For the text-containing cell, return its midpoint in (x, y) coordinate format. 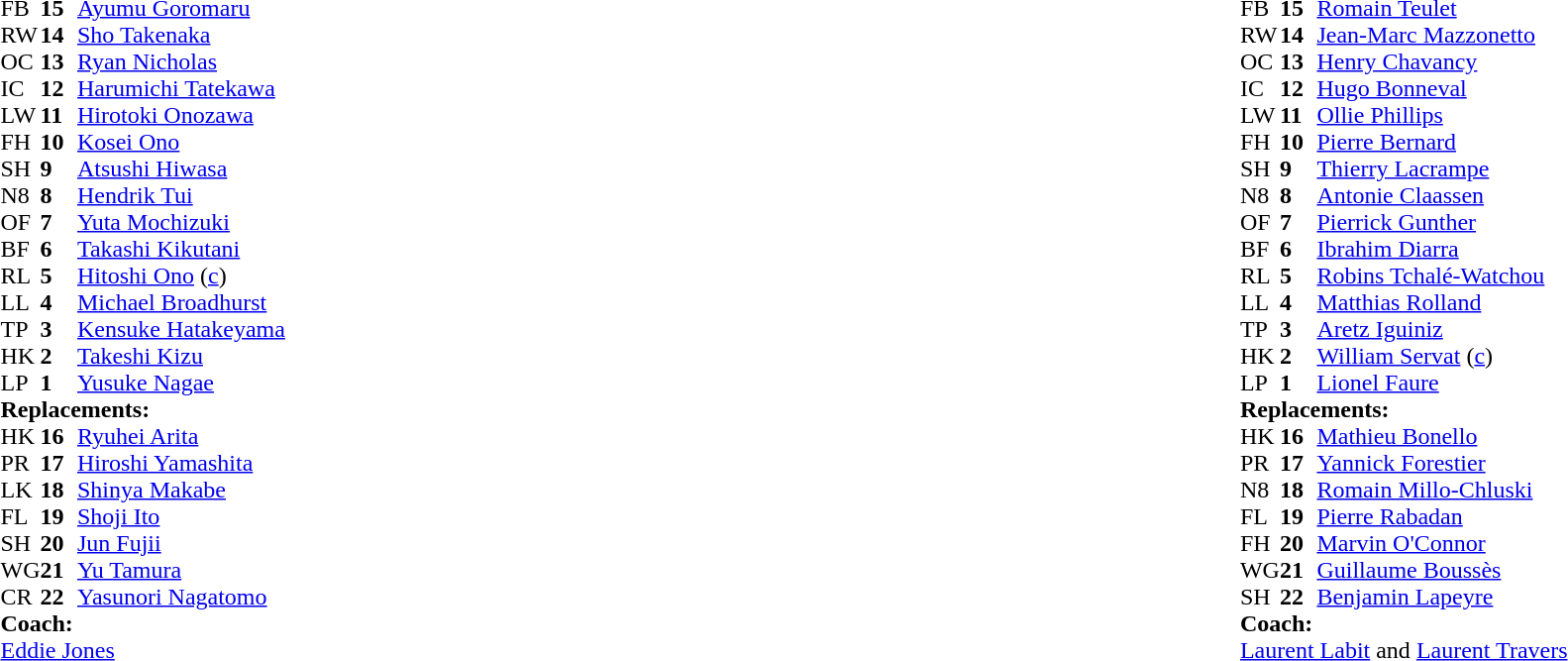
Hugo Bonneval (1442, 89)
Robins Tchalé-Watchou (1442, 275)
Hitoshi Ono (c) (181, 275)
Ibrahim Diarra (1442, 250)
Jun Fujii (181, 543)
Shinya Makabe (181, 490)
William Servat (c) (1442, 357)
Hiroshi Yamashita (181, 464)
Henry Chavancy (1442, 61)
Yasunori Nagatomo (181, 597)
Yuta Mochizuki (181, 222)
Yu Tamura (181, 571)
Ollie Phillips (1442, 115)
Yannick Forestier (1442, 464)
Ryan Nicholas (181, 61)
Hendrik Tui (181, 196)
Ryuhei Arita (181, 436)
CR (20, 597)
LK (20, 490)
Kosei Ono (181, 143)
Romain Millo-Chluski (1442, 490)
Marvin O'Connor (1442, 543)
Kensuke Hatakeyama (181, 329)
Sho Takenaka (181, 36)
Pierre Rabadan (1442, 517)
Thierry Lacrampe (1442, 168)
Hirotoki Onozawa (181, 115)
Pierre Bernard (1442, 143)
Mathieu Bonello (1442, 436)
Matthias Rolland (1442, 303)
Shoji Ito (181, 517)
Lionel Faure (1442, 383)
Guillaume Boussès (1442, 571)
Pierrick Gunther (1442, 222)
Takeshi Kizu (181, 357)
Harumichi Tatekawa (181, 89)
Atsushi Hiwasa (181, 168)
Michael Broadhurst (181, 303)
Takashi Kikutani (181, 250)
Jean-Marc Mazzonetto (1442, 36)
Antonie Claassen (1442, 196)
Benjamin Lapeyre (1442, 597)
Yusuke Nagae (181, 383)
Aretz Iguiniz (1442, 329)
